Detect which cell encompasses the target text, then output its [X, Y] center coordinate. 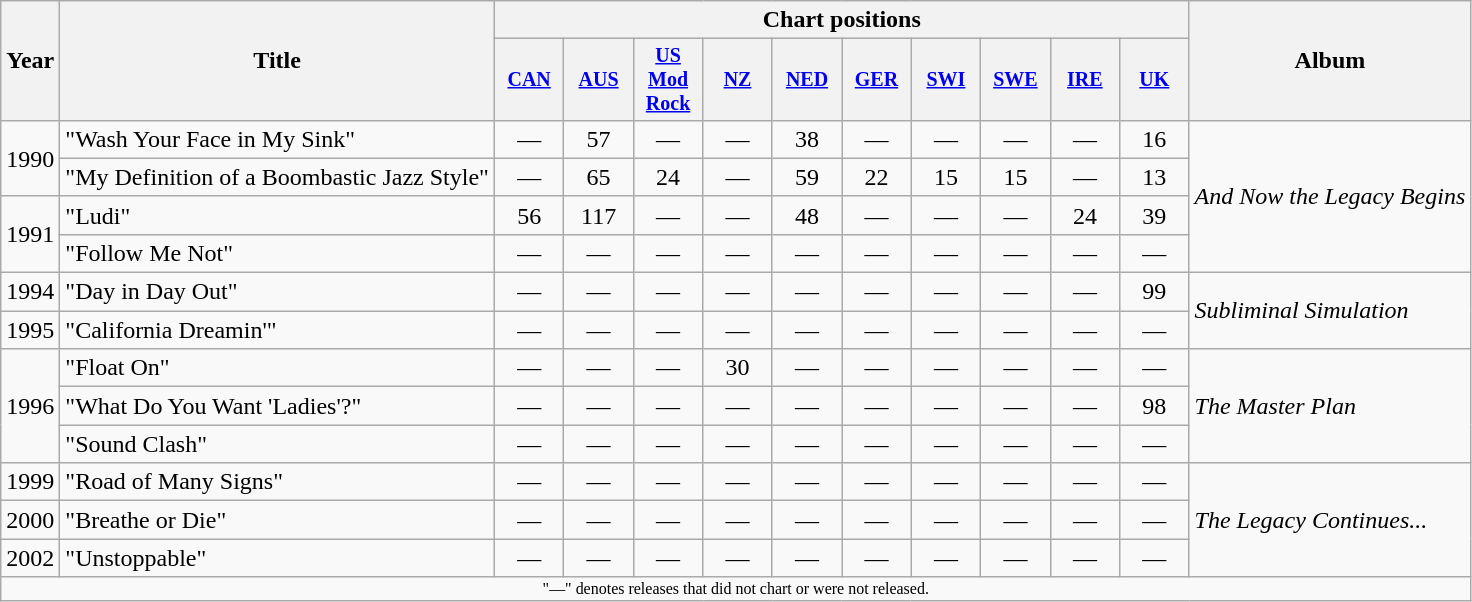
AUS [598, 80]
2002 [30, 558]
1999 [30, 482]
SWE [1016, 80]
NED [806, 80]
IRE [1084, 80]
Title [278, 61]
And Now the Legacy Begins [1330, 196]
56 [528, 215]
117 [598, 215]
1991 [30, 234]
16 [1154, 139]
SWI [946, 80]
Year [30, 61]
Chart positions [842, 20]
Album [1330, 61]
57 [598, 139]
1990 [30, 158]
"California Dreamin'" [278, 330]
"Road of Many Signs" [278, 482]
"Ludi" [278, 215]
"My Definition of a Boombastic Jazz Style" [278, 177]
1996 [30, 406]
22 [876, 177]
30 [738, 368]
"Sound Clash" [278, 444]
"What Do You Want 'Ladies'?" [278, 406]
48 [806, 215]
CAN [528, 80]
UK [1154, 80]
Subliminal Simulation [1330, 311]
1994 [30, 292]
98 [1154, 406]
39 [1154, 215]
"Float On" [278, 368]
NZ [738, 80]
2000 [30, 520]
The Master Plan [1330, 406]
59 [806, 177]
GER [876, 80]
13 [1154, 177]
"Follow Me Not" [278, 253]
"Wash Your Face in My Sink" [278, 139]
"—" denotes releases that did not chart or were not released. [736, 589]
"Day in Day Out" [278, 292]
"Unstoppable" [278, 558]
38 [806, 139]
1995 [30, 330]
65 [598, 177]
US Mod Rock [668, 80]
The Legacy Continues... [1330, 520]
"Breathe or Die" [278, 520]
99 [1154, 292]
